Output the (X, Y) coordinate of the center of the cell containing the given text.  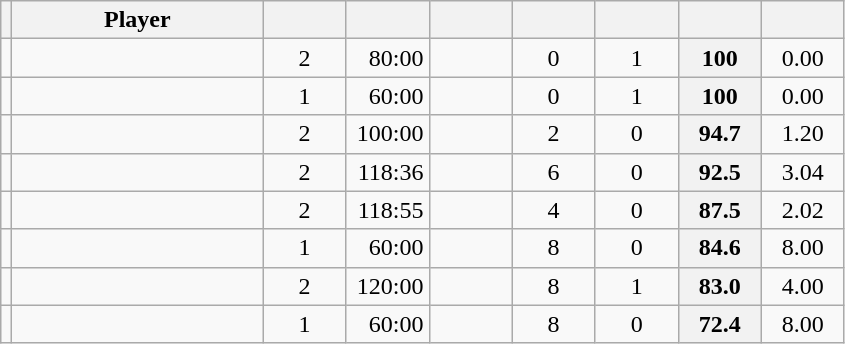
84.6 (720, 248)
3.04 (802, 172)
118:36 (388, 172)
80:00 (388, 58)
87.5 (720, 210)
6 (554, 172)
100:00 (388, 134)
120:00 (388, 286)
1.20 (802, 134)
2.02 (802, 210)
Player (138, 20)
118:55 (388, 210)
92.5 (720, 172)
4.00 (802, 286)
94.7 (720, 134)
4 (554, 210)
83.0 (720, 286)
72.4 (720, 324)
